Scan for the cell matching the given text and deliver its (X, Y) coordinate at center. 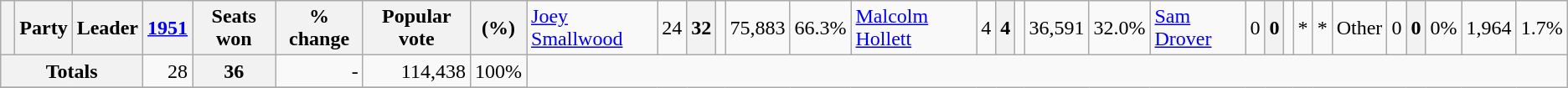
114,438 (416, 71)
Sam Drover (1198, 28)
24 (672, 28)
36,591 (1057, 28)
1.7% (1541, 28)
66.3% (821, 28)
Party (44, 28)
36 (235, 71)
100% (498, 71)
Totals (72, 71)
75,883 (757, 28)
0% (1444, 28)
32 (702, 28)
Popular vote (416, 28)
32.0% (1119, 28)
Leader (107, 28)
Other (1359, 28)
(%) (498, 28)
1,964 (1489, 28)
Malcolm Hollett (914, 28)
28 (168, 71)
Seats won (235, 28)
% change (320, 28)
Joey Smallwood (592, 28)
1951 (168, 28)
- (320, 71)
